Scan for the cell matching the given text and deliver its [X, Y] coordinate at center. 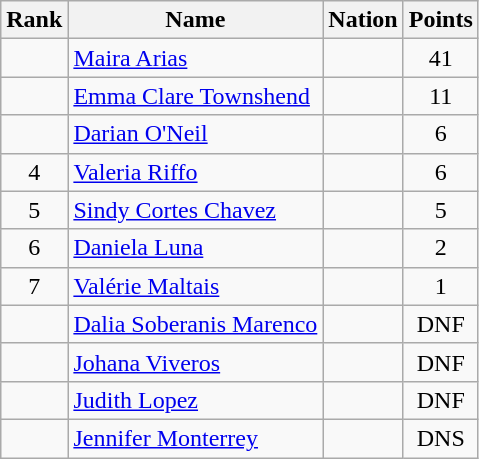
1 [440, 286]
Maira Arias [196, 58]
DNS [440, 438]
Johana Viveros [196, 362]
11 [440, 96]
Points [440, 20]
Nation [363, 20]
Rank [34, 20]
Name [196, 20]
41 [440, 58]
Daniela Luna [196, 248]
Judith Lopez [196, 400]
Emma Clare Townshend [196, 96]
7 [34, 286]
Valeria Riffo [196, 172]
Sindy Cortes Chavez [196, 210]
Darian O'Neil [196, 134]
2 [440, 248]
4 [34, 172]
Jennifer Monterrey [196, 438]
Valérie Maltais [196, 286]
Dalia Soberanis Marenco [196, 324]
